Scan for the cell matching the given text and deliver its (X, Y) coordinate at center. 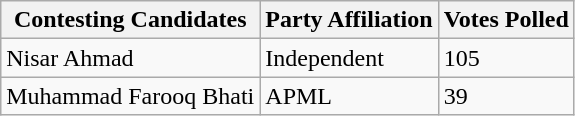
APML (349, 96)
Votes Polled (506, 20)
Muhammad Farooq Bhati (130, 96)
Contesting Candidates (130, 20)
Party Affiliation (349, 20)
Independent (349, 58)
39 (506, 96)
Nisar Ahmad (130, 58)
105 (506, 58)
